From the cell containing the given text, extract its center point as [x, y] coordinate. 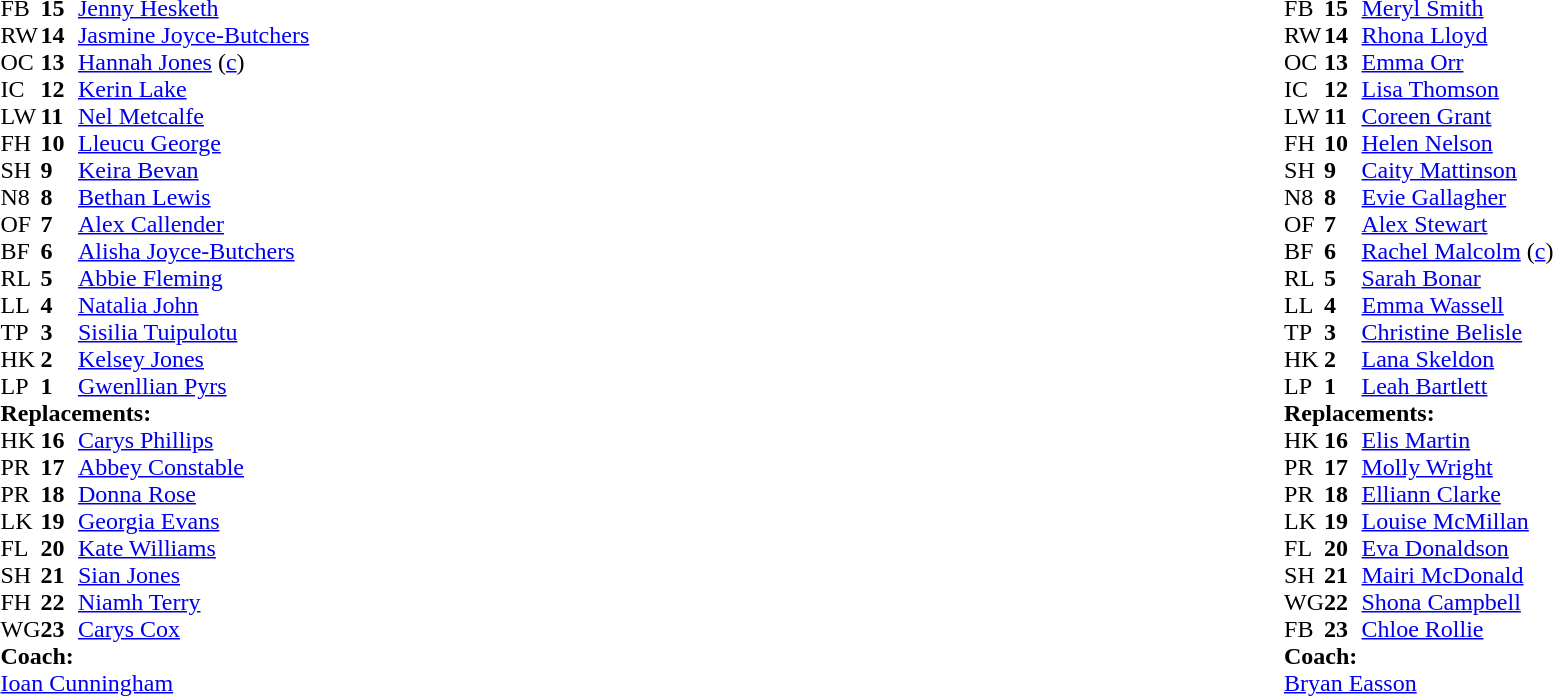
Carys Phillips [194, 440]
Kate Williams [194, 548]
Alisha Joyce-Butchers [194, 252]
Niamh Terry [194, 602]
Kerin Lake [194, 90]
Nel Metcalfe [194, 116]
Lleucu George [194, 144]
Donna Rose [194, 494]
Sisilia Tuipulotu [194, 332]
Sian Jones [194, 576]
Jasmine Joyce-Butchers [194, 36]
Georgia Evans [194, 522]
Abbey Constable [194, 468]
Carys Cox [194, 630]
Natalia John [194, 306]
Kelsey Jones [194, 360]
Gwenllian Pyrs [194, 386]
FB [1304, 630]
Keira Bevan [194, 170]
Alex Callender [194, 224]
Bethan Lewis [194, 198]
Hannah Jones (c) [194, 62]
Abbie Fleming [194, 278]
